Locate the cell with the specified text and output its [x, y] center coordinate. 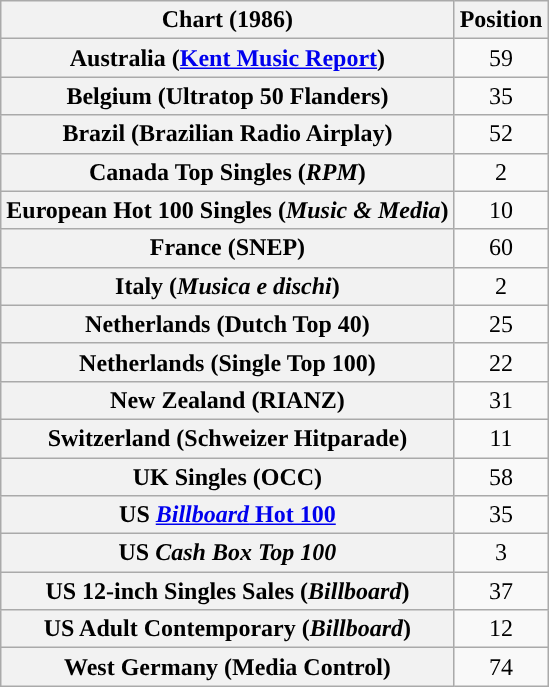
22 [501, 362]
US Billboard Hot 100 [228, 515]
US 12-inch Singles Sales (Billboard) [228, 591]
US Cash Box Top 100 [228, 553]
Brazil (Brazilian Radio Airplay) [228, 134]
Australia (Kent Music Report) [228, 58]
Chart (1986) [228, 20]
US Adult Contemporary (Billboard) [228, 629]
10 [501, 210]
West Germany (Media Control) [228, 667]
Position [501, 20]
37 [501, 591]
60 [501, 248]
Switzerland (Schweizer Hitparade) [228, 438]
58 [501, 477]
74 [501, 667]
31 [501, 400]
59 [501, 58]
11 [501, 438]
European Hot 100 Singles (Music & Media) [228, 210]
Italy (Musica e dischi) [228, 286]
Canada Top Singles (RPM) [228, 172]
New Zealand (RIANZ) [228, 400]
Belgium (Ultratop 50 Flanders) [228, 96]
Netherlands (Dutch Top 40) [228, 324]
3 [501, 553]
12 [501, 629]
UK Singles (OCC) [228, 477]
Netherlands (Single Top 100) [228, 362]
25 [501, 324]
France (SNEP) [228, 248]
52 [501, 134]
